Identify which cell holds the provided text, then report its [X, Y] central coordinate. 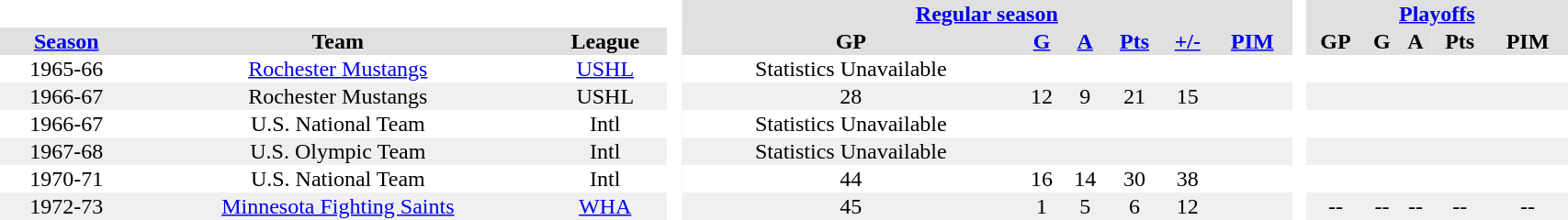
21 [1135, 96]
Regular season [987, 14]
30 [1135, 179]
Minnesota Fighting Saints [338, 206]
1 [1042, 206]
15 [1189, 96]
45 [851, 206]
9 [1086, 96]
1967-68 [66, 151]
5 [1086, 206]
+/- [1189, 41]
WHA [604, 206]
6 [1135, 206]
Team [338, 41]
14 [1086, 179]
Season [66, 41]
1965-66 [66, 69]
U.S. Olympic Team [338, 151]
1972-73 [66, 206]
League [604, 41]
1970-71 [66, 179]
Playoffs [1437, 14]
38 [1189, 179]
16 [1042, 179]
28 [851, 96]
44 [851, 179]
